Return the [x, y] coordinate for the center point of the cell that contains the specified text.  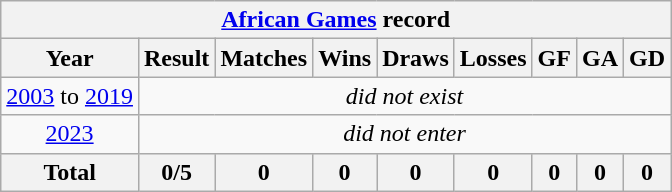
0/5 [176, 172]
Result [176, 58]
2003 to 2019 [70, 96]
Wins [345, 58]
GA [600, 58]
2023 [70, 134]
Losses [493, 58]
Draws [416, 58]
GF [554, 58]
Total [70, 172]
did not exist [404, 96]
Matches [264, 58]
GD [648, 58]
did not enter [404, 134]
African Games record [336, 20]
Year [70, 58]
